Search for the cell housing the specified text and yield its (X, Y) center coordinate. 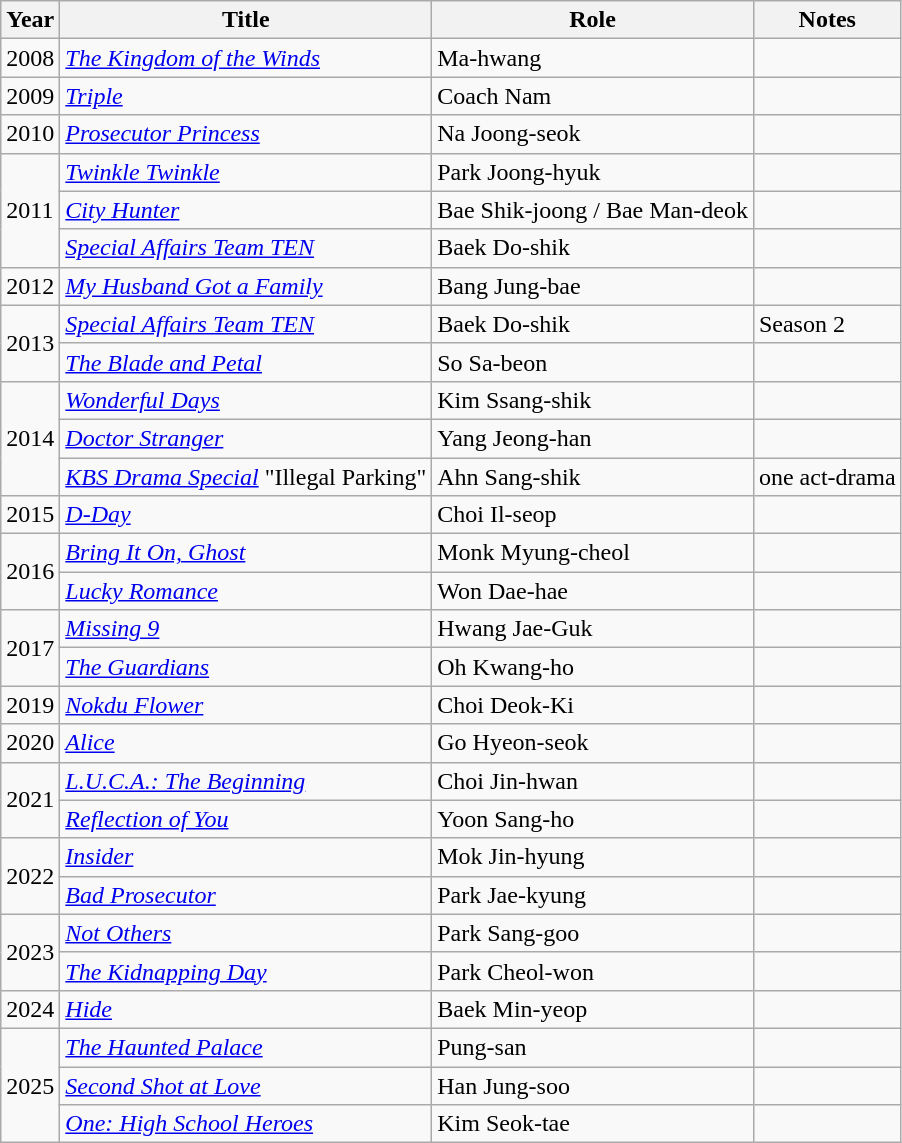
The Blade and Petal (246, 362)
Bad Prosecutor (246, 895)
2017 (30, 648)
2019 (30, 705)
2025 (30, 1085)
2021 (30, 800)
Won Dae-hae (593, 591)
Han Jung-soo (593, 1085)
Kim Seok-tae (593, 1124)
Insider (246, 857)
Triple (246, 96)
2024 (30, 1009)
Yoon Sang-ho (593, 819)
Role (593, 20)
Reflection of You (246, 819)
Choi Il-seop (593, 515)
Year (30, 20)
2010 (30, 134)
The Haunted Palace (246, 1047)
City Hunter (246, 210)
Pung-san (593, 1047)
2009 (30, 96)
Monk Myung-cheol (593, 553)
2012 (30, 286)
Baek Min-yeop (593, 1009)
Mok Jin-hyung (593, 857)
Choi Deok-Ki (593, 705)
Park Cheol-won (593, 971)
Second Shot at Love (246, 1085)
Twinkle Twinkle (246, 172)
2016 (30, 572)
L.U.C.A.: The Beginning (246, 781)
Park Joong-hyuk (593, 172)
Hide (246, 1009)
2015 (30, 515)
Park Jae-kyung (593, 895)
Title (246, 20)
My Husband Got a Family (246, 286)
2008 (30, 58)
KBS Drama Special "Illegal Parking" (246, 477)
Bae Shik-joong / Bae Man-deok (593, 210)
The Kingdom of the Winds (246, 58)
2022 (30, 876)
Missing 9 (246, 629)
Choi Jin-hwan (593, 781)
D-Day (246, 515)
Hwang Jae-Guk (593, 629)
2014 (30, 438)
Park Sang-goo (593, 933)
Go Hyeon-seok (593, 743)
Season 2 (827, 324)
Bang Jung-bae (593, 286)
Yang Jeong-han (593, 438)
One: High School Heroes (246, 1124)
Prosecutor Princess (246, 134)
Not Others (246, 933)
2013 (30, 343)
Lucky Romance (246, 591)
The Guardians (246, 667)
Na Joong-seok (593, 134)
2020 (30, 743)
one act-drama (827, 477)
2023 (30, 952)
Bring It On, Ghost (246, 553)
Coach Nam (593, 96)
Nokdu Flower (246, 705)
Alice (246, 743)
So Sa-beon (593, 362)
Wonderful Days (246, 400)
Kim Ssang-shik (593, 400)
Doctor Stranger (246, 438)
The Kidnapping Day (246, 971)
Ahn Sang-shik (593, 477)
Oh Kwang-ho (593, 667)
2011 (30, 210)
Notes (827, 20)
Ma-hwang (593, 58)
